Determine the (X, Y) coordinate at the center of the cell enclosing the given text.  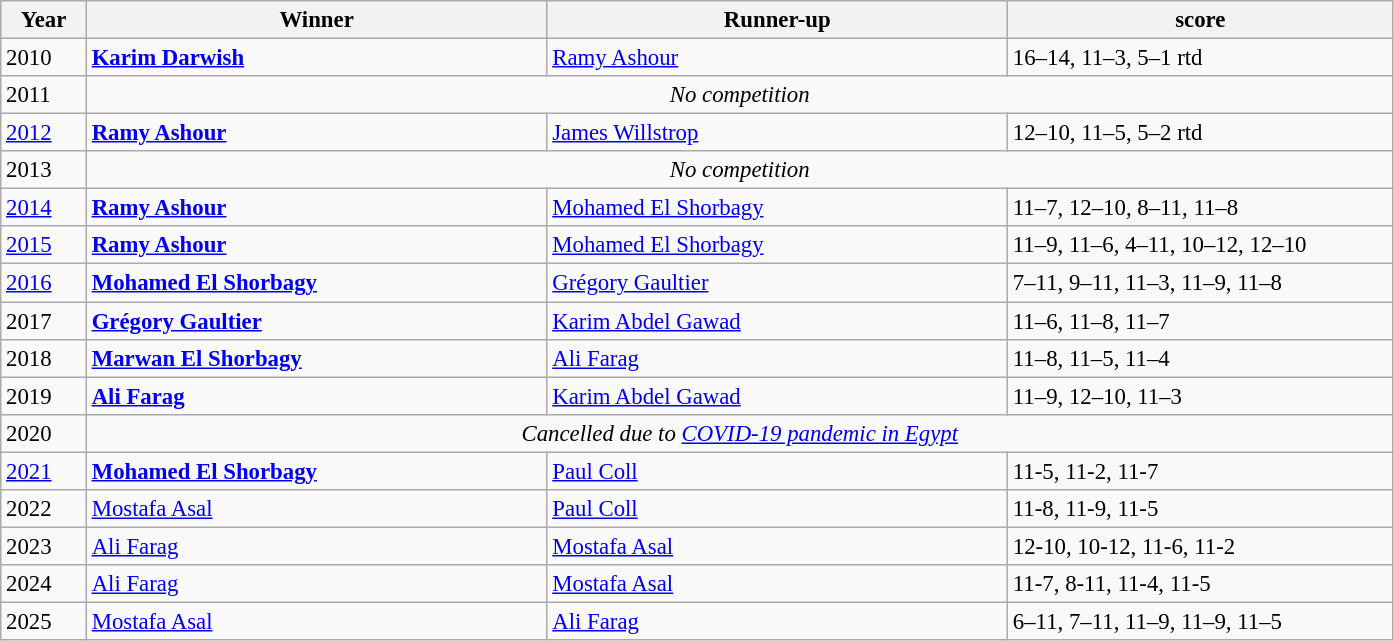
2025 (44, 621)
11–6, 11–8, 11–7 (1201, 321)
11-8, 11-9, 11-5 (1201, 509)
11–9, 11–6, 4–11, 10–12, 12–10 (1201, 245)
Runner-up (778, 20)
2014 (44, 208)
2024 (44, 584)
Winner (316, 20)
2013 (44, 170)
11–8, 11–5, 11–4 (1201, 358)
16–14, 11–3, 5–1 rtd (1201, 58)
2021 (44, 471)
11–7, 12–10, 8–11, 11–8 (1201, 208)
2011 (44, 95)
2017 (44, 321)
11-5, 11-2, 11-7 (1201, 471)
James Willstrop (778, 133)
11–9, 12–10, 11–3 (1201, 396)
11-7, 8-11, 11-4, 11-5 (1201, 584)
12-10, 10-12, 11-6, 11-2 (1201, 546)
2016 (44, 283)
2010 (44, 58)
score (1201, 20)
12–10, 11–5, 5–2 rtd (1201, 133)
2018 (44, 358)
Marwan El Shorbagy (316, 358)
2015 (44, 245)
2023 (44, 546)
Karim Darwish (316, 58)
2022 (44, 509)
6–11, 7–11, 11–9, 11–9, 11–5 (1201, 621)
2020 (44, 433)
2019 (44, 396)
2012 (44, 133)
7–11, 9–11, 11–3, 11–9, 11–8 (1201, 283)
Cancelled due to COVID-19 pandemic in Egypt (740, 433)
Year (44, 20)
